Return the [X, Y] coordinate for the center point of the cell that contains the specified text.  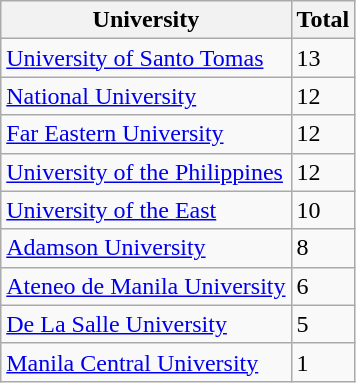
National University [146, 96]
Ateneo de Manila University [146, 286]
Adamson University [146, 248]
Far Eastern University [146, 134]
8 [323, 248]
10 [323, 210]
University [146, 20]
1 [323, 362]
University of the Philippines [146, 172]
Total [323, 20]
University of Santo Tomas [146, 58]
13 [323, 58]
De La Salle University [146, 324]
University of the East [146, 210]
6 [323, 286]
5 [323, 324]
Manila Central University [146, 362]
